Locate the cell with the specified text and output its [x, y] center coordinate. 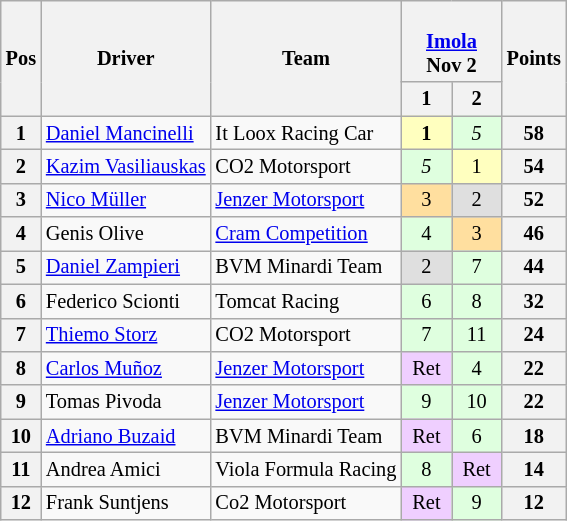
Frank Suntjens [126, 503]
ImolaNov 2 [451, 41]
44 [534, 267]
It Loox Racing Car [306, 133]
Viola Formula Racing [306, 469]
Co2 Motorsport [306, 503]
Federico Scionti [126, 301]
Daniel Mancinelli [126, 133]
58 [534, 133]
Pos [21, 58]
Points [534, 58]
Thiemo Storz [126, 335]
Adriano Buzaid [126, 436]
52 [534, 200]
46 [534, 234]
Driver [126, 58]
24 [534, 335]
Nico Müller [126, 200]
Carlos Muñoz [126, 368]
Daniel Zampieri [126, 267]
18 [534, 436]
Team [306, 58]
54 [534, 166]
Tomas Pivoda [126, 402]
Cram Competition [306, 234]
Genis Olive [126, 234]
32 [534, 301]
Andrea Amici [126, 469]
14 [534, 469]
Kazim Vasiliauskas [126, 166]
Tomcat Racing [306, 301]
